From the cell containing the given text, extract its center point as [x, y] coordinate. 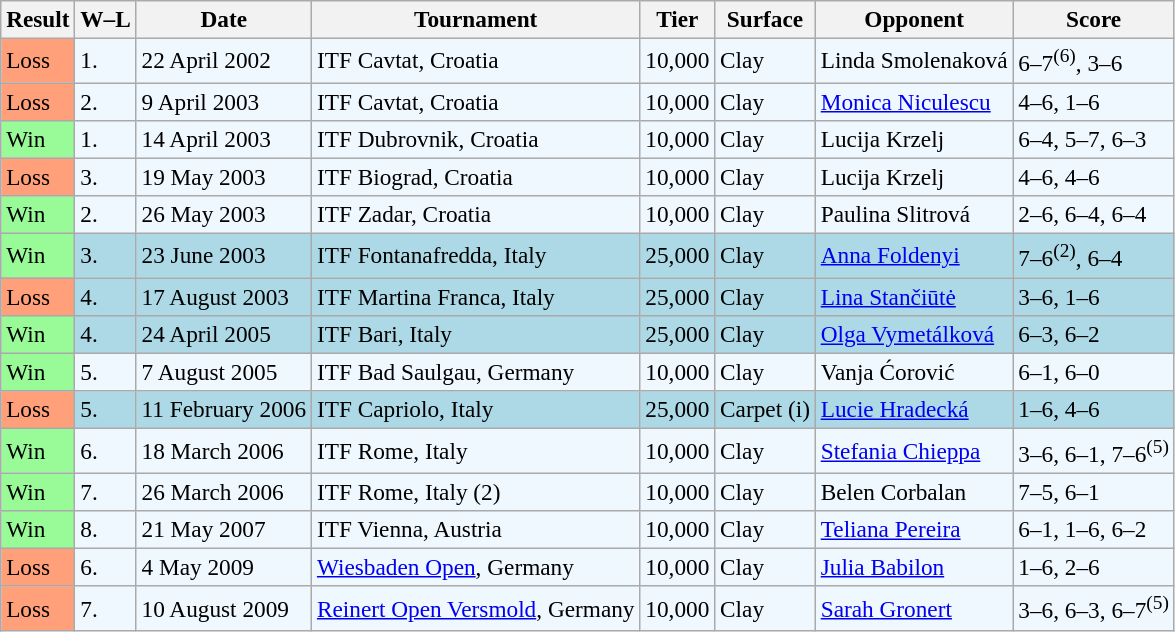
4 May 2009 [224, 567]
ITF Rome, Italy [476, 450]
ITF Fontanafredda, Italy [476, 255]
Stefania Chieppa [914, 450]
21 May 2007 [224, 529]
7–6(2), 6–4 [1094, 255]
7 August 2005 [224, 372]
3–6, 6–1, 7–6(5) [1094, 450]
Lina Stančiūtė [914, 296]
6–4, 5–7, 6–3 [1094, 139]
Tier [678, 19]
W–L [106, 19]
1–6, 2–6 [1094, 567]
26 May 2003 [224, 214]
ITF Biograd, Croatia [476, 177]
Sarah Gronert [914, 608]
ITF Vienna, Austria [476, 529]
3–6, 6–3, 6–7(5) [1094, 608]
Linda Smolenaková [914, 60]
Monica Niculescu [914, 101]
11 February 2006 [224, 410]
ITF Zadar, Croatia [476, 214]
7–5, 6–1 [1094, 491]
19 May 2003 [224, 177]
Opponent [914, 19]
Anna Foldenyi [914, 255]
9 April 2003 [224, 101]
Julia Babilon [914, 567]
ITF Rome, Italy (2) [476, 491]
ITF Dubrovnik, Croatia [476, 139]
Teliana Pereira [914, 529]
14 April 2003 [224, 139]
Score [1094, 19]
Wiesbaden Open, Germany [476, 567]
Date [224, 19]
18 March 2006 [224, 450]
Carpet (i) [766, 410]
6–1, 6–0 [1094, 372]
26 March 2006 [224, 491]
Vanja Ćorović [914, 372]
8. [106, 529]
Belen Corbalan [914, 491]
ITF Capriolo, Italy [476, 410]
22 April 2002 [224, 60]
Paulina Slitrová [914, 214]
6–7(6), 3–6 [1094, 60]
ITF Martina Franca, Italy [476, 296]
3–6, 1–6 [1094, 296]
Tournament [476, 19]
ITF Bad Saulgau, Germany [476, 372]
4–6, 1–6 [1094, 101]
2–6, 6–4, 6–4 [1094, 214]
6–1, 1–6, 6–2 [1094, 529]
24 April 2005 [224, 334]
Lucie Hradecká [914, 410]
Result [38, 19]
23 June 2003 [224, 255]
ITF Bari, Italy [476, 334]
6–3, 6–2 [1094, 334]
Reinert Open Versmold, Germany [476, 608]
10 August 2009 [224, 608]
Olga Vymetálková [914, 334]
17 August 2003 [224, 296]
Surface [766, 19]
4–6, 4–6 [1094, 177]
1–6, 4–6 [1094, 410]
